Capture the cell that displays the provided text and extract its (x, y) central coordinate. 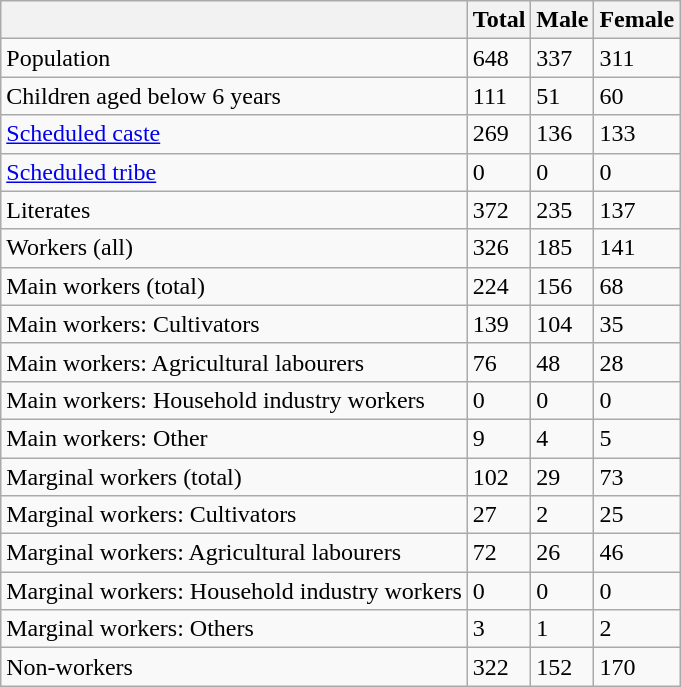
269 (499, 134)
25 (637, 515)
235 (562, 210)
Main workers: Cultivators (234, 324)
139 (499, 324)
133 (637, 134)
Main workers: Household industry workers (234, 400)
Scheduled caste (234, 134)
111 (499, 96)
337 (562, 58)
60 (637, 96)
Population (234, 58)
311 (637, 58)
141 (637, 248)
72 (499, 553)
Female (637, 20)
Scheduled tribe (234, 172)
76 (499, 362)
Marginal workers (total) (234, 477)
Marginal workers: Household industry workers (234, 591)
170 (637, 667)
136 (562, 134)
Main workers: Other (234, 438)
29 (562, 477)
Male (562, 20)
326 (499, 248)
48 (562, 362)
9 (499, 438)
Marginal workers: Others (234, 629)
Literates (234, 210)
73 (637, 477)
68 (637, 286)
Marginal workers: Agricultural labourers (234, 553)
156 (562, 286)
27 (499, 515)
51 (562, 96)
28 (637, 362)
322 (499, 667)
648 (499, 58)
Main workers (total) (234, 286)
Children aged below 6 years (234, 96)
Marginal workers: Cultivators (234, 515)
Total (499, 20)
224 (499, 286)
4 (562, 438)
26 (562, 553)
372 (499, 210)
Main workers: Agricultural labourers (234, 362)
137 (637, 210)
185 (562, 248)
152 (562, 667)
104 (562, 324)
46 (637, 553)
Workers (all) (234, 248)
102 (499, 477)
Non-workers (234, 667)
35 (637, 324)
5 (637, 438)
3 (499, 629)
1 (562, 629)
